Output the [X, Y] coordinate of the center of the cell containing the given text.  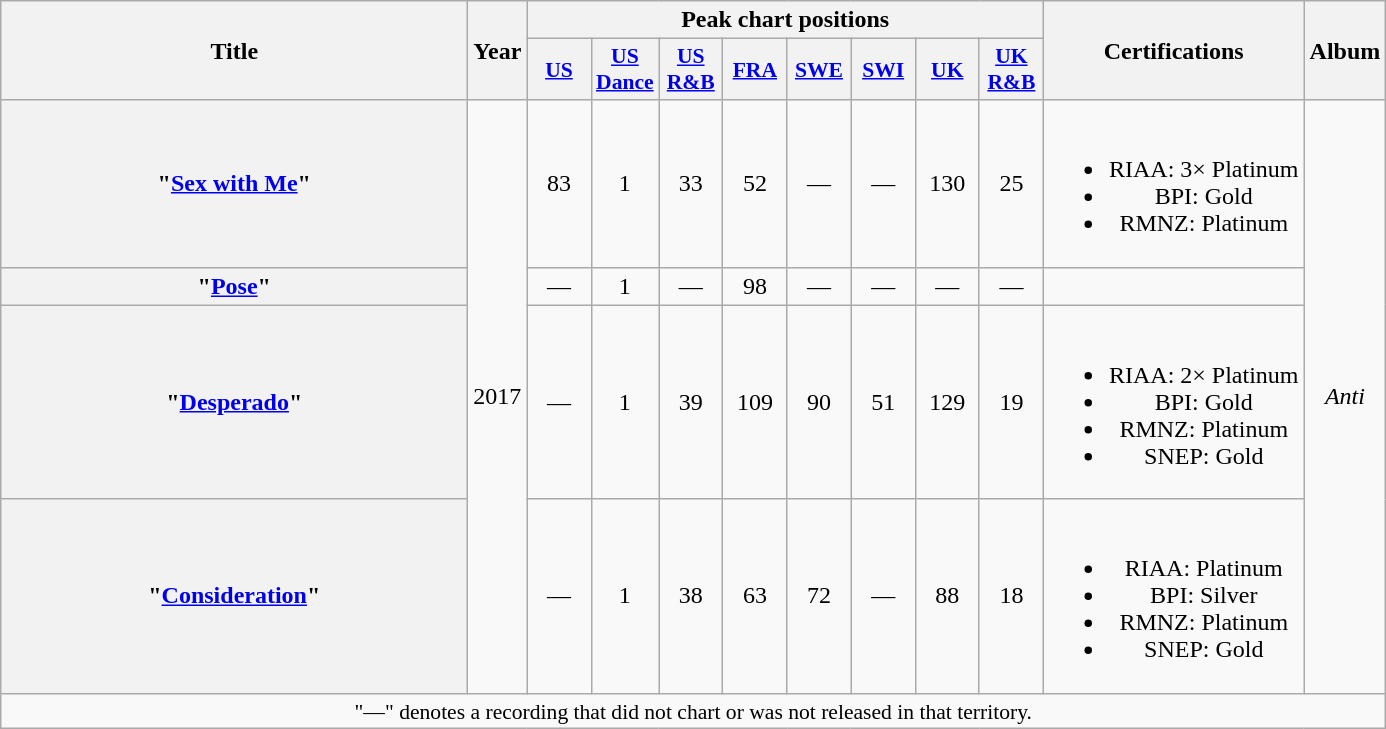
90 [819, 402]
SWE [819, 70]
Album [1345, 50]
"Consideration" [234, 596]
52 [755, 184]
"Pose" [234, 286]
FRA [755, 70]
130 [947, 184]
33 [691, 184]
SWI [883, 70]
RIAA: 3× PlatinumBPI: GoldRMNZ: Platinum [1174, 184]
RIAA: 2× PlatinumBPI: GoldRMNZ: PlatinumSNEP: Gold [1174, 402]
109 [755, 402]
88 [947, 596]
51 [883, 402]
RIAA: PlatinumBPI: SilverRMNZ: PlatinumSNEP: Gold [1174, 596]
Title [234, 50]
"Desperado" [234, 402]
"Sex with Me" [234, 184]
Year [498, 50]
39 [691, 402]
72 [819, 596]
18 [1011, 596]
Peak chart positions [786, 20]
USR&B [691, 70]
129 [947, 402]
UK [947, 70]
98 [755, 286]
"—" denotes a recording that did not chart or was not released in that territory. [694, 711]
63 [755, 596]
2017 [498, 396]
83 [559, 184]
38 [691, 596]
19 [1011, 402]
USDance [625, 70]
UKR&B [1011, 70]
US [559, 70]
25 [1011, 184]
Anti [1345, 396]
Certifications [1174, 50]
